Scan for the cell matching the given text and deliver its (x, y) coordinate at center. 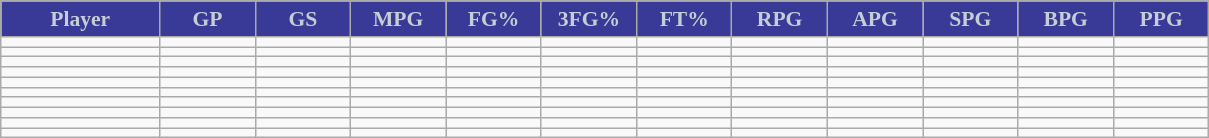
3FG% (588, 19)
FT% (684, 19)
Player (80, 19)
APG (874, 19)
BPG (1066, 19)
SPG (970, 19)
PPG (1161, 19)
GS (302, 19)
MPG (398, 19)
FG% (494, 19)
GP (208, 19)
RPG (780, 19)
